Find where the given text appears and provide that cell's center as [x, y] coordinate. 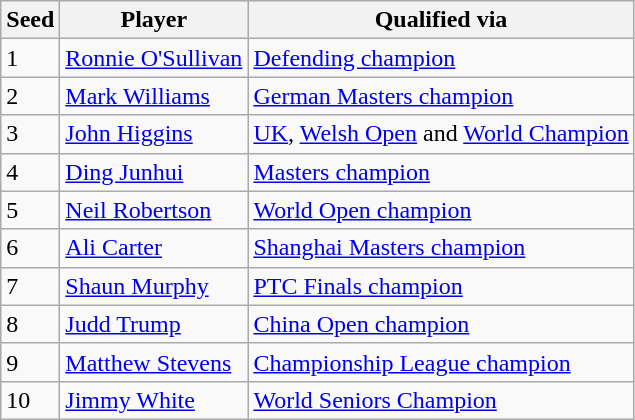
Seed [30, 20]
Neil Robertson [154, 210]
1 [30, 58]
10 [30, 400]
Ronnie O'Sullivan [154, 58]
Ali Carter [154, 248]
UK, Welsh Open and World Champion [441, 134]
PTC Finals champion [441, 286]
Masters champion [441, 172]
8 [30, 324]
2 [30, 96]
John Higgins [154, 134]
Shanghai Masters champion [441, 248]
Jimmy White [154, 400]
7 [30, 286]
Matthew Stevens [154, 362]
World Seniors Champion [441, 400]
Judd Trump [154, 324]
Mark Williams [154, 96]
5 [30, 210]
German Masters champion [441, 96]
Ding Junhui [154, 172]
Shaun Murphy [154, 286]
Defending champion [441, 58]
4 [30, 172]
World Open champion [441, 210]
Qualified via [441, 20]
Championship League champion [441, 362]
Player [154, 20]
6 [30, 248]
3 [30, 134]
China Open champion [441, 324]
9 [30, 362]
